Provide the [X, Y] coordinate of the cell's center where the given text is located.  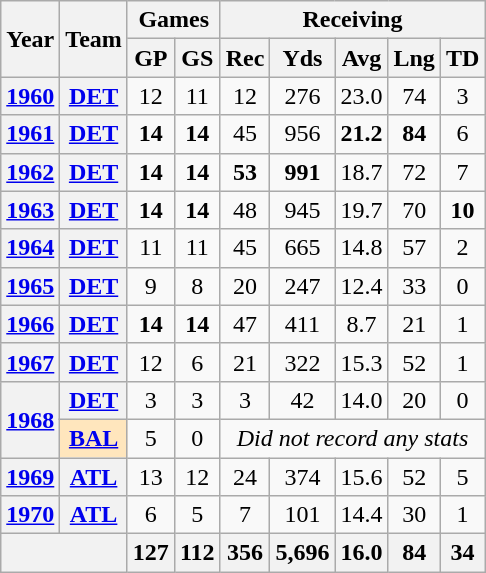
14.0 [362, 400]
1970 [30, 515]
101 [302, 515]
Team [94, 39]
14.4 [362, 515]
247 [302, 286]
945 [302, 210]
1969 [30, 477]
Rec [245, 58]
GS [197, 58]
Year [30, 39]
8 [197, 286]
18.7 [362, 172]
1964 [30, 248]
57 [414, 248]
21.2 [362, 134]
5,696 [302, 553]
1968 [30, 419]
1961 [30, 134]
Receiving [352, 20]
Games [174, 20]
276 [302, 96]
GP [150, 58]
Avg [362, 58]
411 [302, 324]
19.7 [362, 210]
374 [302, 477]
15.6 [362, 477]
Lng [414, 58]
Did not record any stats [352, 438]
8.7 [362, 324]
24 [245, 477]
Yds [302, 58]
1960 [30, 96]
42 [302, 400]
BAL [94, 438]
16.0 [362, 553]
112 [197, 553]
47 [245, 324]
956 [302, 134]
1965 [30, 286]
23.0 [362, 96]
322 [302, 362]
12.4 [362, 286]
74 [414, 96]
1963 [30, 210]
53 [245, 172]
48 [245, 210]
1967 [30, 362]
70 [414, 210]
356 [245, 553]
1962 [30, 172]
1966 [30, 324]
14.8 [362, 248]
10 [462, 210]
TD [462, 58]
2 [462, 248]
34 [462, 553]
33 [414, 286]
30 [414, 515]
991 [302, 172]
15.3 [362, 362]
9 [150, 286]
127 [150, 553]
665 [302, 248]
72 [414, 172]
13 [150, 477]
